Determine the (X, Y) coordinate at the center of the cell enclosing the given text.  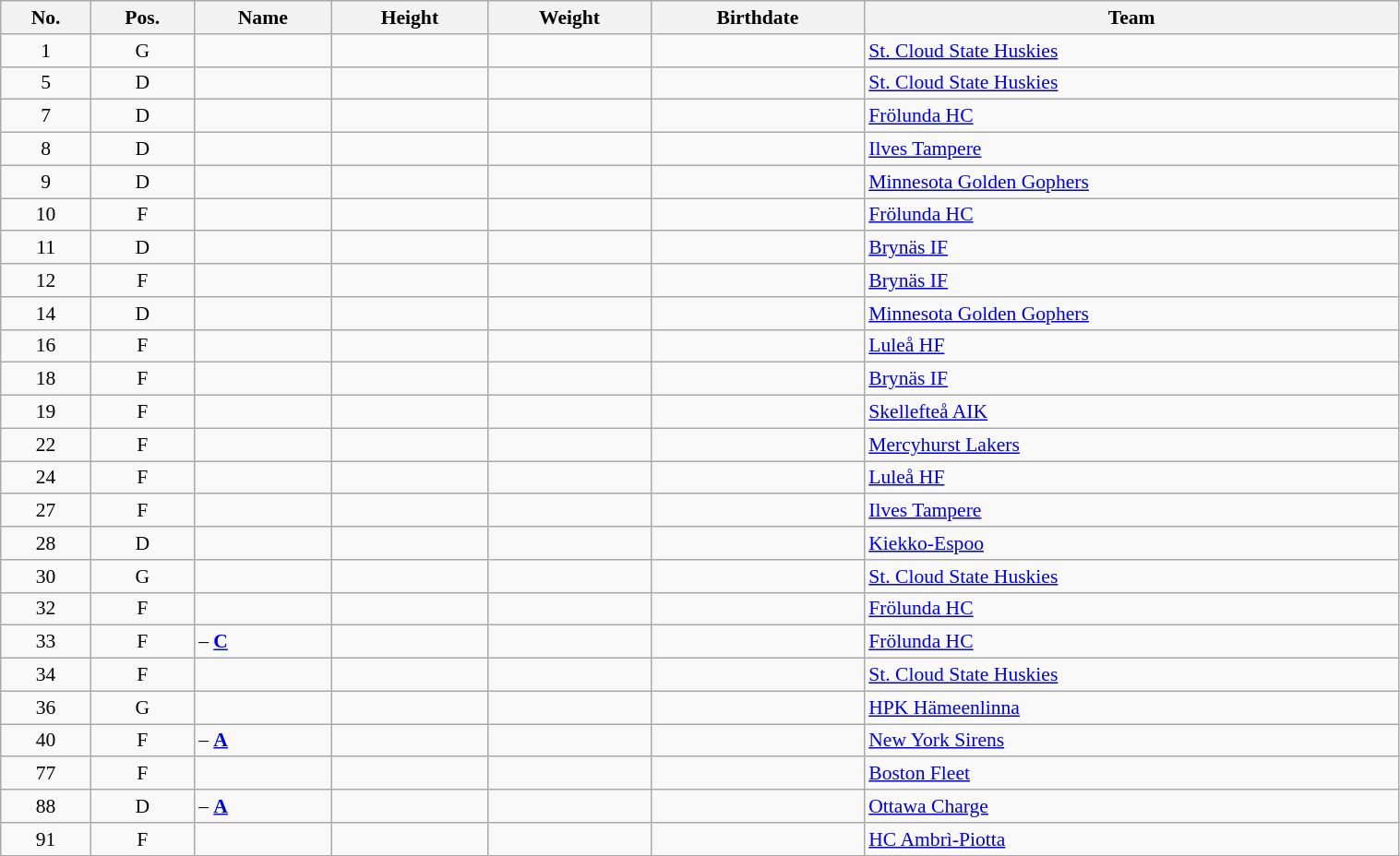
8 (46, 149)
32 (46, 609)
40 (46, 741)
Boston Fleet (1131, 774)
19 (46, 412)
30 (46, 577)
18 (46, 379)
Height (410, 18)
Mercyhurst Lakers (1131, 445)
HPK Hämeenlinna (1131, 707)
91 (46, 839)
HC Ambrì-Piotta (1131, 839)
Weight (568, 18)
New York Sirens (1131, 741)
12 (46, 280)
Name (262, 18)
Kiekko-Espoo (1131, 543)
33 (46, 642)
9 (46, 182)
22 (46, 445)
11 (46, 248)
24 (46, 478)
10 (46, 215)
88 (46, 806)
16 (46, 346)
Skellefteå AIK (1131, 412)
Birthdate (758, 18)
28 (46, 543)
77 (46, 774)
No. (46, 18)
36 (46, 707)
Ottawa Charge (1131, 806)
5 (46, 83)
27 (46, 511)
14 (46, 314)
1 (46, 51)
Pos. (142, 18)
34 (46, 675)
Team (1131, 18)
– C (262, 642)
7 (46, 116)
